Find where the given text appears and provide that cell's center as (X, Y) coordinate. 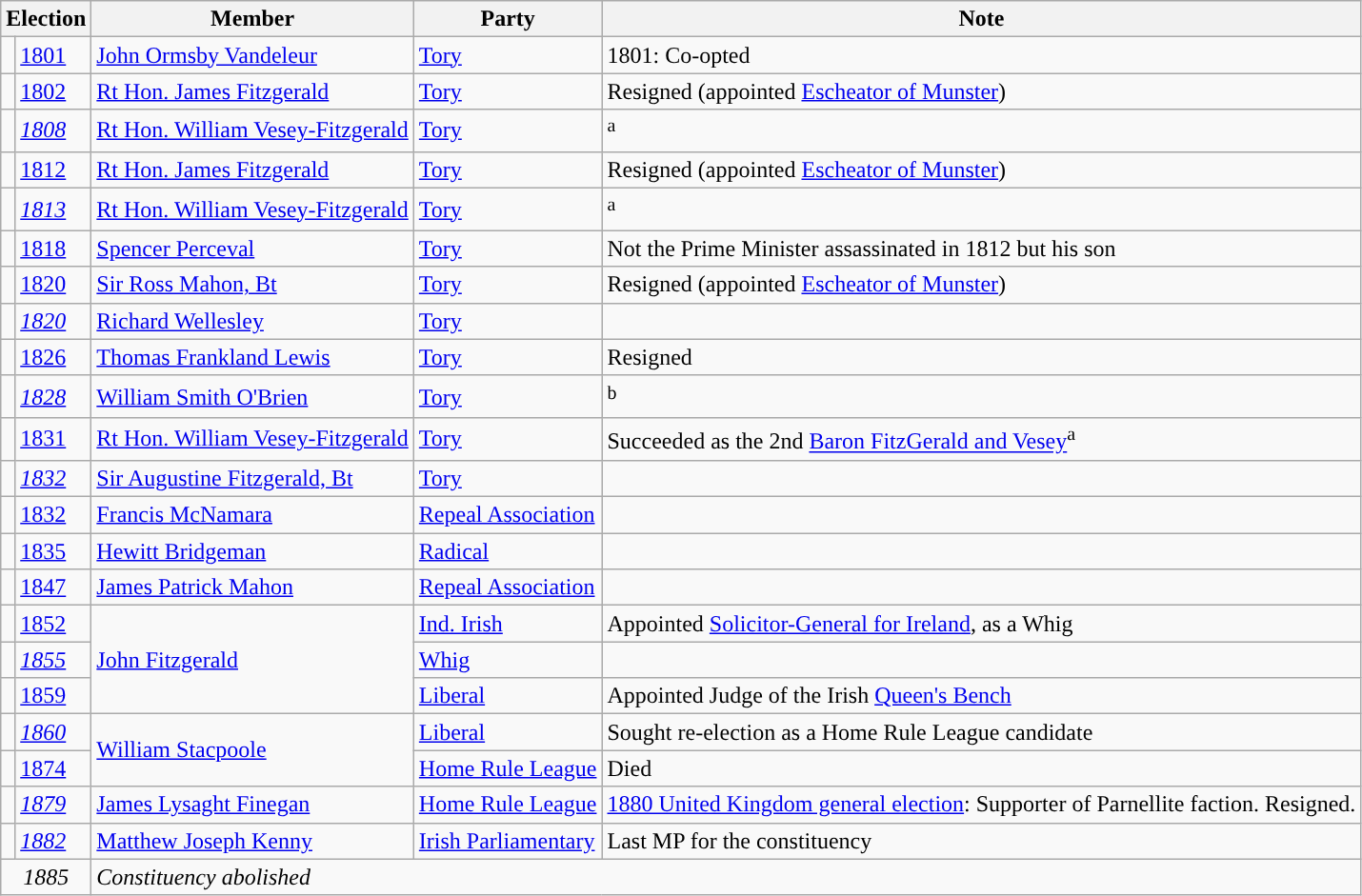
1801: Co-opted (981, 55)
Whig (508, 660)
1852 (53, 624)
Hewitt Bridgeman (253, 551)
1828 (53, 396)
1847 (53, 587)
Member (253, 19)
Appointed Judge of the Irish Queen's Bench (981, 696)
1882 (53, 841)
1813 (53, 209)
Not the Prime Minister assassinated in 1812 but his son (981, 249)
Thomas Frankland Lewis (253, 357)
1826 (53, 357)
1879 (53, 805)
James Lysaght Finegan (253, 805)
Spencer Perceval (253, 249)
Election (46, 19)
1801 (53, 55)
1855 (53, 660)
1885 (46, 877)
1812 (53, 169)
b (981, 396)
William Stacpoole (253, 750)
Sought re-election as a Home Rule League candidate (981, 732)
John Ormsby Vandeleur (253, 55)
1831 (53, 440)
Resigned (981, 357)
1874 (53, 768)
1880 United Kingdom general election: Supporter of Parnellite faction. Resigned. (981, 805)
1859 (53, 696)
Sir Ross Mahon, Bt (253, 285)
Died (981, 768)
John Fitzgerald (253, 660)
James Patrick Mahon (253, 587)
1808 (53, 131)
1818 (53, 249)
1835 (53, 551)
Irish Parliamentary (508, 841)
Constituency abolished (726, 877)
1860 (53, 732)
Note (981, 19)
William Smith O'Brien (253, 396)
Francis McNamara (253, 515)
Appointed Solicitor-General for Ireland, as a Whig (981, 624)
Last MP for the constituency (981, 841)
Matthew Joseph Kenny (253, 841)
Richard Wellesley (253, 321)
1802 (53, 91)
Party (508, 19)
Radical (508, 551)
Ind. Irish (508, 624)
Succeeded as the 2nd Baron FitzGerald and Veseya (981, 440)
Sir Augustine Fitzgerald, Bt (253, 478)
